Locate the cell with the specified text and output its [x, y] center coordinate. 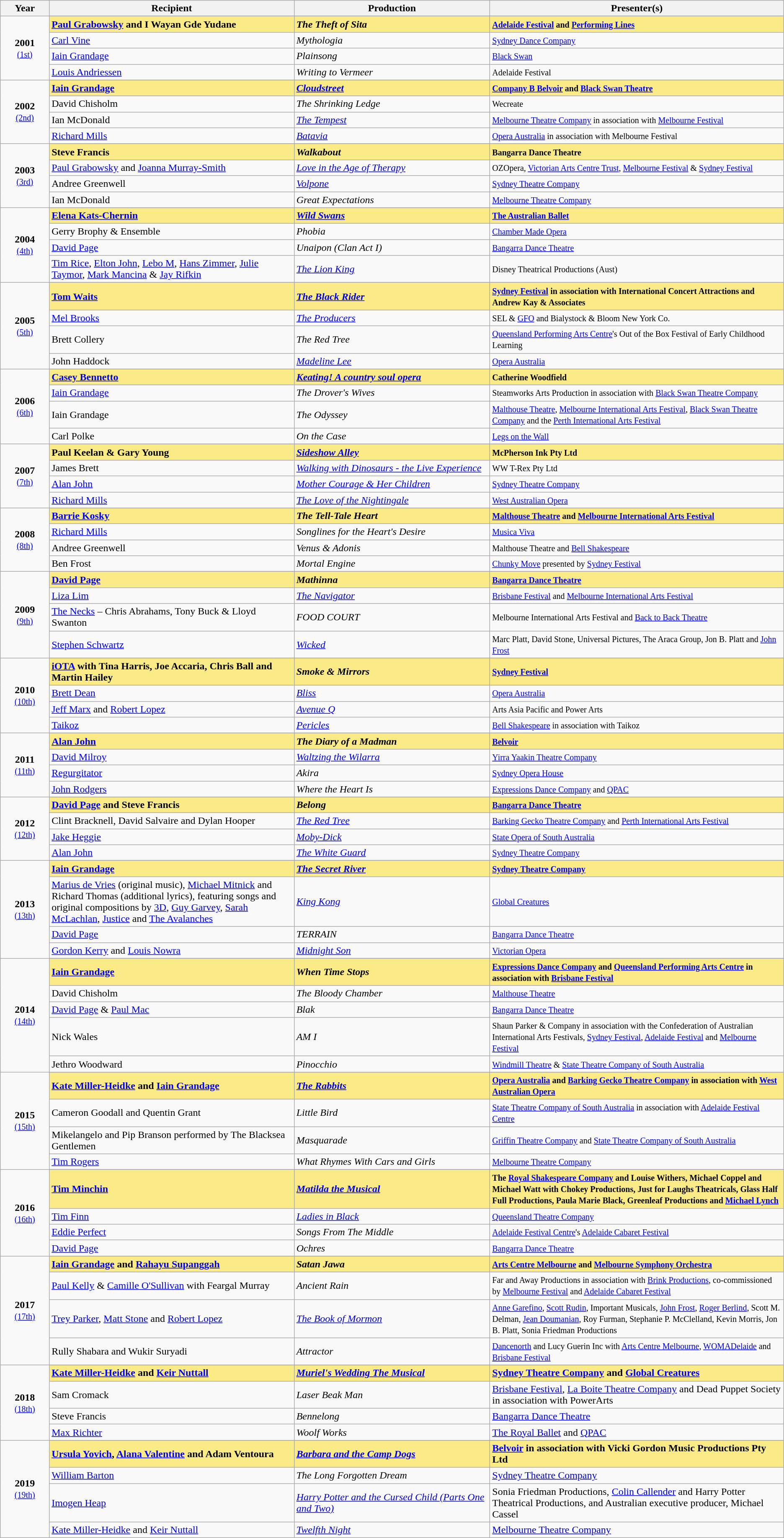
Paul Grabowsky and Joanna Murray-Smith [172, 168]
Legs on the Wall [637, 436]
Carl Polke [172, 436]
Sydney Festival in association with International Concert Attractions and Andrew Kay & Associates [637, 297]
The Diary of a Madman [392, 741]
2001(1st) [25, 48]
John Haddock [172, 361]
Black Swan [637, 56]
Pinocchio [392, 1064]
Sonia Friedman Productions, Colin Callender and Harry Potter Theatrical Productions, and Australian executive producer, Michael Cassel [637, 1503]
Opera Australia and Barking Gecko Theatre Company in association with West Australian Opera [637, 1086]
The Royal Ballet and QPAC [637, 1432]
Musica Viva [637, 532]
Tim Rogers [172, 1162]
Melbourne International Arts Festival and Back to Back Theatre [637, 617]
Laser Beak Man [392, 1395]
Barrie Kosky [172, 516]
Presenter(s) [637, 8]
Belvoir in association with Vicki Gordon Music Productions Pty Ltd [637, 1453]
Arts Centre Melbourne and Melbourne Symphony Orchestra [637, 1264]
Twelfth Night [392, 1530]
Unaipon (Clan Act I) [392, 248]
Waltzing the Wilarra [392, 757]
Production [392, 8]
Matilda the Musical [392, 1189]
The Navigator [392, 596]
Liza Lim [172, 596]
Elena Kats-Chernin [172, 216]
Expressions Dance Company and Queensland Performing Arts Centre in association with Brisbane Festival [637, 972]
Bell Shakespeare in association with Taikoz [637, 725]
Songs From The Middle [392, 1232]
Smoke & Mirrors [392, 672]
2018(18th) [25, 1402]
Yirra Yaakin Theatre Company [637, 757]
On the Case [392, 436]
Bennelong [392, 1416]
Ochres [392, 1248]
Little Bird [392, 1112]
Carl Vine [172, 40]
Tom Waits [172, 297]
Queensland Performing Arts Centre's Out of the Box Festival of Early Childhood Learning [637, 339]
Marc Platt, David Stone, Universal Pictures, The Araca Group, Jon B. Platt and John Frost [637, 644]
The White Guard [392, 853]
State Opera of South Australia [637, 837]
Recipient [172, 8]
2007(7th) [25, 476]
Arts Asia Pacific and Power Arts [637, 709]
Brett Collery [172, 339]
McPherson Ink Pty Ltd [637, 452]
Moby-Dick [392, 837]
Victorian Opera [637, 950]
Chamber Made Opera [637, 232]
The Long Forgotten Dream [392, 1475]
Tim Minchin [172, 1189]
Cloudstreet [392, 88]
Midnight Son [392, 950]
Sam Cromack [172, 1395]
The Love of the Nightingale [392, 500]
Sydney Theatre Company and Global Creatures [637, 1373]
Mythologia [392, 40]
Belvoir [637, 741]
Expressions Dance Company and QPAC [637, 789]
2012(12th) [25, 829]
Phobia [392, 232]
The Black Rider [392, 297]
Muriel's Wedding The Musical [392, 1373]
Barking Gecko Theatre Company and Perth International Arts Festival [637, 821]
David Page and Steve Francis [172, 805]
2009(9th) [25, 615]
Paul Grabowsky and I Wayan Gde Yudane [172, 24]
Brisbane Festival, La Boite Theatre Company and Dead Puppet Society in association with PowerArts [637, 1395]
Malthouse Theatre and Melbourne International Arts Festival [637, 516]
Love in the Age of Therapy [392, 168]
Ladies in Black [392, 1216]
Jethro Woodward [172, 1064]
Kate Miller-Heidke and Iain Grandage [172, 1086]
Brisbane Festival and Melbourne International Arts Festival [637, 596]
Clint Bracknell, David Salvaire and Dylan Hooper [172, 821]
Rully Shabara and Wukir Suryadi [172, 1351]
Songlines for the Heart's Desire [392, 532]
Bliss [392, 693]
Ursula Yovich, Alana Valentine and Adam Ventoura [172, 1453]
The Bloody Chamber [392, 994]
2011(11th) [25, 765]
2014(14th) [25, 1015]
SEL & GFO and Bialystock & Bloom New York Co. [637, 318]
David Milroy [172, 757]
Wild Swans [392, 216]
Louis Andriessen [172, 72]
West Australian Opera [637, 500]
Mathinna [392, 580]
The Rabbits [392, 1086]
2015(15th) [25, 1121]
2013(13th) [25, 910]
The Drover's Wives [392, 393]
Batavia [392, 136]
2019(19th) [25, 1489]
Sideshow Alley [392, 452]
Windmill Theatre & State Theatre Company of South Australia [637, 1064]
Venus & Adonis [392, 548]
What Rhymes With Cars and Girls [392, 1162]
Far and Away Productions in association with Brink Productions, co-commissioned by Melbourne Festival and Adelaide Cabaret Festival [637, 1286]
The Australian Ballet [637, 216]
FOOD COURT [392, 617]
Dancenorth and Lucy Guerin Inc with Arts Centre Melbourne, WOMADelaide and Brisbane Festival [637, 1351]
Mother Courage & Her Children [392, 484]
2003(3rd) [25, 175]
Adelaide Festival [637, 72]
Great Expectations [392, 200]
Tim Finn [172, 1216]
Malthouse Theatre, Melbourne International Arts Festival, Black Swan Theatre Company and the Perth International Arts Festival [637, 415]
Adelaide Festival and Performing Lines [637, 24]
Keating! A country soul opera [392, 377]
Brett Dean [172, 693]
Iain Grandage and Rahayu Supanggah [172, 1264]
The Book of Mormon [392, 1319]
Sydney Dance Company [637, 40]
Imogen Heap [172, 1503]
WW T-Rex Pty Ltd [637, 468]
Steamworks Arts Production in association with Black Swan Theatre Company [637, 393]
Chunky Move presented by Sydney Festival [637, 564]
Adelaide Festival Centre's Adelaide Cabaret Festival [637, 1232]
Walkabout [392, 152]
OZOpera, Victorian Arts Centre Trust, Melbourne Festival & Sydney Festival [637, 168]
Disney Theatrical Productions (Aust) [637, 269]
Paul Kelly & Camille O'Sullivan with Feargal Murray [172, 1286]
Pericles [392, 725]
Queensland Theatre Company [637, 1216]
Avenue Q [392, 709]
Malthouse Theatre [637, 994]
Company B Belvoir and Black Swan Theatre [637, 88]
2004(4th) [25, 245]
Catherine Woodfield [637, 377]
Tim Rice, Elton John, Lebo M, Hans Zimmer, Julie Taymor, Mark Mancina & Jay Rifkin [172, 269]
2016(16th) [25, 1213]
King Kong [392, 901]
Ancient Rain [392, 1286]
2008(8th) [25, 540]
Stephen Schwartz [172, 644]
2017(17th) [25, 1311]
Global Creatures [637, 901]
Jake Heggie [172, 837]
Wicked [392, 644]
Max Richter [172, 1432]
Where the Heart Is [392, 789]
Paul Keelan & Gary Young [172, 452]
Ben Frost [172, 564]
2005(5th) [25, 326]
The Lion King [392, 269]
Gordon Kerry and Louis Nowra [172, 950]
Eddie Perfect [172, 1232]
Year [25, 8]
The Odyssey [392, 415]
Melbourne Theatre Company in association with Melbourne Festival [637, 120]
Writing to Vermeer [392, 72]
The Theft of Sita [392, 24]
Sydney Festival [637, 672]
When Time Stops [392, 972]
The Producers [392, 318]
TERRAIN [392, 934]
Barbara and the Camp Dogs [392, 1453]
The Secret River [392, 869]
State Theatre Company of South Australia in association with Adelaide Festival Centre [637, 1112]
Gerry Brophy & Ensemble [172, 232]
Taikoz [172, 725]
Casey Bennetto [172, 377]
Trey Parker, Matt Stone and Robert Lopez [172, 1319]
2002(2nd) [25, 112]
The Shrinking Ledge [392, 104]
John Rodgers [172, 789]
Woolf Works [392, 1432]
The Necks – Chris Abrahams, Tony Buck & Lloyd Swanton [172, 617]
Harry Potter and the Cursed Child (Parts One and Two) [392, 1503]
Plainsong [392, 56]
Nick Wales [172, 1037]
Belong [392, 805]
Griffin Theatre Company and State Theatre Company of South Australia [637, 1140]
AM I [392, 1037]
Mikelangelo and Pip Branson performed by The Blacksea Gentlemen [172, 1140]
Cameron Goodall and Quentin Grant [172, 1112]
Opera Australia in association with Melbourne Festival [637, 136]
Mortal Engine [392, 564]
David Page & Paul Mac [172, 1009]
Masquarade [392, 1140]
Walking with Dinosaurs - the Live Experience [392, 468]
Attractor [392, 1351]
Volpone [392, 183]
Blak [392, 1009]
Wecreate [637, 104]
Akira [392, 773]
2010(10th) [25, 695]
James Brett [172, 468]
Mel Brooks [172, 318]
Sydney Opera House [637, 773]
Malthouse Theatre and Bell Shakespeare [637, 548]
Satan Jawa [392, 1264]
Jeff Marx and Robert Lopez [172, 709]
iOTA with Tina Harris, Joe Accaria, Chris Ball and Martin Hailey [172, 672]
Madeline Lee [392, 361]
William Barton [172, 1475]
2006(6th) [25, 406]
Regurgitator [172, 773]
The Tempest [392, 120]
The Tell-Tale Heart [392, 516]
